Pinpoint the cell where the given text exists, returning its (X, Y) midpoint coordinate. 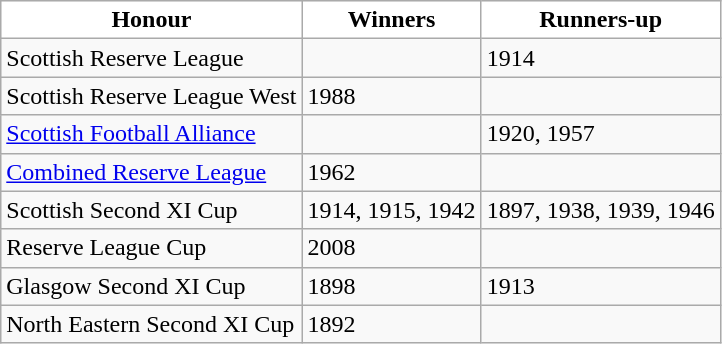
Scottish Reserve League West (152, 96)
2008 (392, 248)
Honour (152, 20)
1913 (600, 286)
North Eastern Second XI Cup (152, 324)
Winners (392, 20)
Combined Reserve League (152, 172)
1914, 1915, 1942 (392, 210)
Reserve League Cup (152, 248)
Scottish Second XI Cup (152, 210)
1898 (392, 286)
1897, 1938, 1939, 1946 (600, 210)
Runners-up (600, 20)
Scottish Football Alliance (152, 134)
1914 (600, 58)
1962 (392, 172)
1988 (392, 96)
1892 (392, 324)
1920, 1957 (600, 134)
Scottish Reserve League (152, 58)
Glasgow Second XI Cup (152, 286)
